For the text-containing cell, return its midpoint in [X, Y] coordinate format. 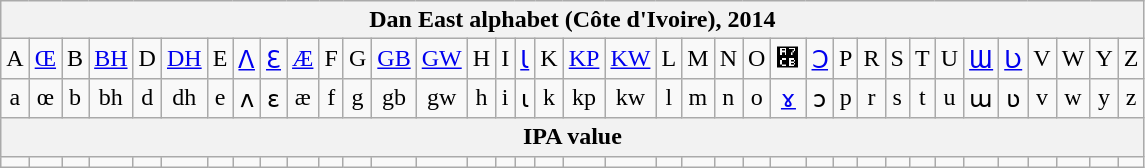
K [549, 59]
t [922, 98]
l [669, 98]
u [949, 98]
kp [584, 98]
dh [184, 98]
ɔ [820, 98]
I [506, 59]
æ [303, 98]
Ɩ [525, 59]
R [872, 59]
U [949, 59]
H [481, 59]
GB [394, 59]
DH [184, 59]
w [1073, 98]
Ʋ [1014, 59]
ɤ [788, 98]
KP [584, 59]
Y [1104, 59]
Ɛ [273, 59]
Ɔ [820, 59]
z [1131, 98]
A [15, 59]
L [669, 59]
kw [630, 98]
D [147, 59]
m [698, 98]
b [76, 98]
y [1104, 98]
g [357, 98]
e [220, 98]
ɯ [982, 98]
Dan East alphabet (Côte d'Ivoire), 2014 [572, 20]
P [846, 59]
Ɯ [982, 59]
k [549, 98]
S [897, 59]
ɩ [525, 98]
œ [45, 98]
r [872, 98]
Z [1131, 59]
ʌ [247, 98]
BH [111, 59]
gb [394, 98]
IPA value [572, 137]
V [1042, 59]
bh [111, 98]
h [481, 98]
v [1042, 98]
ɛ [273, 98]
W [1073, 59]
Æ [303, 59]
KW [630, 59]
M [698, 59]
ʋ [1014, 98]
GW [442, 59]
n [728, 98]
O [757, 59]
i [506, 98]
Ʌ [247, 59]
T [922, 59]
o [757, 98]
N [728, 59]
F [331, 59]
Œ [45, 59]
gw [442, 98]
B [76, 59]
f [331, 98]
d [147, 98]
p [846, 98]
a [15, 98]
Ɤ [788, 59]
E [220, 59]
s [897, 98]
G [357, 59]
